For the text-containing cell, return its midpoint in (x, y) coordinate format. 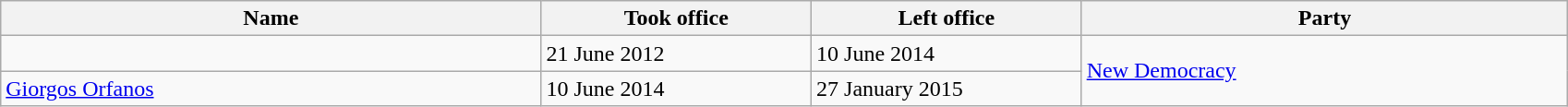
Name (271, 18)
Giorgos Orfanos (271, 89)
Party (1324, 18)
27 January 2015 (947, 89)
Took office (676, 18)
New Democracy (1324, 71)
21 June 2012 (676, 53)
Left office (947, 18)
